Find where the given text appears and provide that cell's center as [X, Y] coordinate. 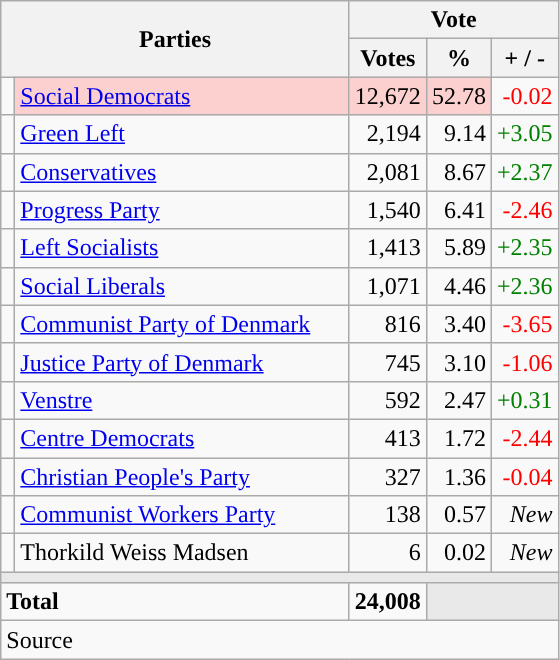
1,540 [388, 210]
413 [388, 438]
24,008 [388, 602]
Centre Democrats [182, 438]
-3.65 [524, 324]
Social Liberals [182, 286]
Source [280, 640]
327 [388, 477]
0.02 [458, 553]
+2.35 [524, 248]
Venstre [182, 400]
1.36 [458, 477]
-2.44 [524, 438]
+0.31 [524, 400]
1,413 [388, 248]
2,194 [388, 134]
Green Left [182, 134]
592 [388, 400]
+2.37 [524, 172]
-0.04 [524, 477]
Progress Party [182, 210]
8.67 [458, 172]
0.57 [458, 515]
3.40 [458, 324]
-2.46 [524, 210]
138 [388, 515]
Vote [454, 20]
Justice Party of Denmark [182, 362]
Parties [176, 39]
Christian People's Party [182, 477]
12,672 [388, 96]
9.14 [458, 134]
4.46 [458, 286]
Communist Workers Party [182, 515]
1.72 [458, 438]
+ / - [524, 58]
2,081 [388, 172]
1,071 [388, 286]
3.10 [458, 362]
-0.02 [524, 96]
Communist Party of Denmark [182, 324]
5.89 [458, 248]
6 [388, 553]
Conservatives [182, 172]
816 [388, 324]
Thorkild Weiss Madsen [182, 553]
2.47 [458, 400]
-1.06 [524, 362]
Votes [388, 58]
6.41 [458, 210]
745 [388, 362]
Left Socialists [182, 248]
52.78 [458, 96]
Social Democrats [182, 96]
% [458, 58]
+3.05 [524, 134]
Total [176, 602]
+2.36 [524, 286]
